Detect which cell encompasses the target text, then output its (x, y) center coordinate. 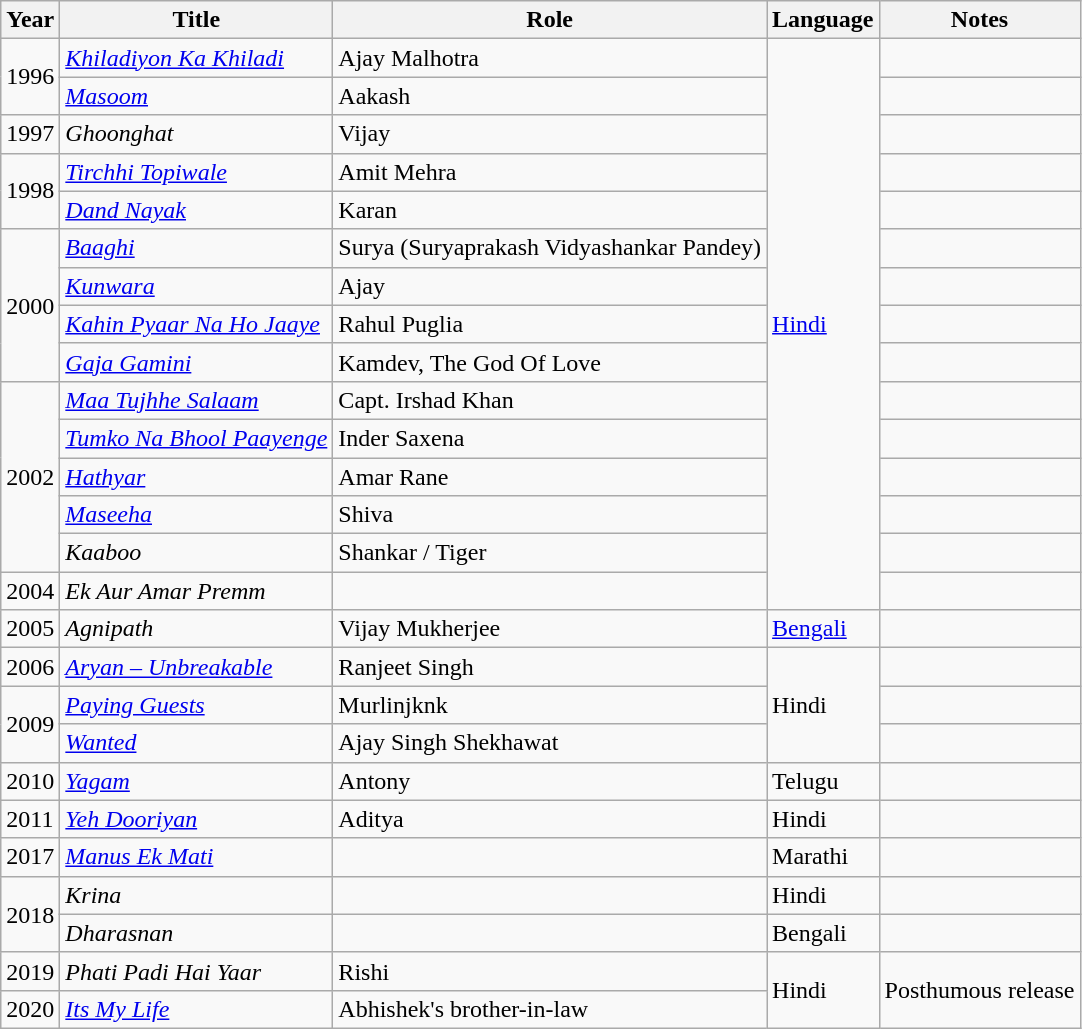
Surya (Suryaprakash Vidyashankar Pandey) (550, 248)
Rahul Puglia (550, 324)
2000 (30, 305)
Tirchhi Topiwale (196, 172)
Murlinjknk (550, 705)
Its My Life (196, 1009)
Maseeha (196, 515)
2019 (30, 971)
1998 (30, 191)
Shiva (550, 515)
Maa Tujhhe Salaam (196, 400)
Amar Rane (550, 477)
Phati Padi Hai Yaar (196, 971)
Gaja Gamini (196, 362)
Kamdev, The God Of Love (550, 362)
Antony (550, 781)
2010 (30, 781)
Vijay (550, 134)
Ghoonghat (196, 134)
2002 (30, 476)
Title (196, 20)
2004 (30, 591)
Posthumous release (980, 990)
Aditya (550, 819)
Ajay Singh Shekhawat (550, 743)
Hathyar (196, 477)
Paying Guests (196, 705)
2009 (30, 724)
2011 (30, 819)
1996 (30, 77)
Vijay Mukherjee (550, 629)
2005 (30, 629)
Kunwara (196, 286)
Rishi (550, 971)
Kahin Pyaar Na Ho Jaaye (196, 324)
Capt. Irshad Khan (550, 400)
1997 (30, 134)
Dand Nayak (196, 210)
Yagam (196, 781)
Aryan – Unbreakable (196, 667)
Yeh Dooriyan (196, 819)
Agnipath (196, 629)
Dharasnan (196, 933)
Tumko Na Bhool Paayenge (196, 438)
2020 (30, 1009)
Khiladiyon Ka Khiladi (196, 58)
Year (30, 20)
Telugu (823, 781)
2006 (30, 667)
Manus Ek Mati (196, 857)
2018 (30, 914)
Kaaboo (196, 553)
Inder Saxena (550, 438)
Marathi (823, 857)
Ajay (550, 286)
Ranjeet Singh (550, 667)
Aakash (550, 96)
Notes (980, 20)
Ek Aur Amar Premm (196, 591)
Abhishek's brother-in-law (550, 1009)
Shankar / Tiger (550, 553)
Masoom (196, 96)
Ajay Malhotra (550, 58)
Amit Mehra (550, 172)
Krina (196, 895)
Wanted (196, 743)
2017 (30, 857)
Language (823, 20)
Karan (550, 210)
Baaghi (196, 248)
Role (550, 20)
